Output the (X, Y) coordinate of the center of the cell containing the given text.  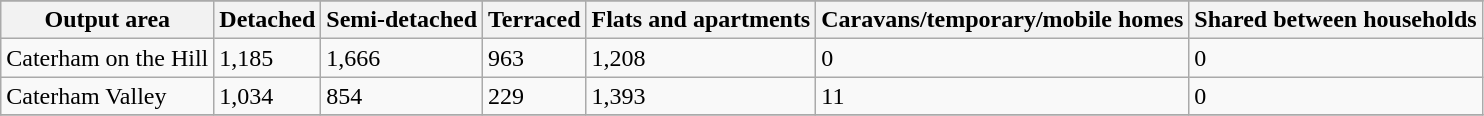
1,185 (268, 58)
Caterham Valley (108, 96)
1,208 (701, 58)
11 (1002, 96)
Caravans/temporary/mobile homes (1002, 20)
Detached (268, 20)
1,034 (268, 96)
Shared between households (1336, 20)
229 (534, 96)
Semi-detached (402, 20)
1,393 (701, 96)
1,666 (402, 58)
Terraced (534, 20)
Flats and apartments (701, 20)
854 (402, 96)
Caterham on the Hill (108, 58)
Output area (108, 20)
963 (534, 58)
